Extract the [X, Y] coordinate from the center of the cell holding the provided text.  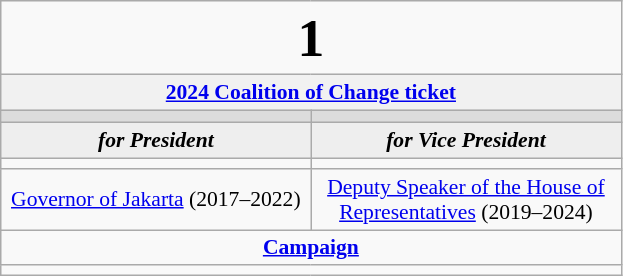
Governor of Jakarta (2017–2022) [156, 200]
1 [311, 38]
for Vice President [466, 141]
2024 Coalition of Change ticket [311, 92]
Campaign [311, 248]
for President [156, 141]
Deputy Speaker of the House of Representatives (2019–2024) [466, 200]
